Capture the cell that displays the provided text and extract its [x, y] central coordinate. 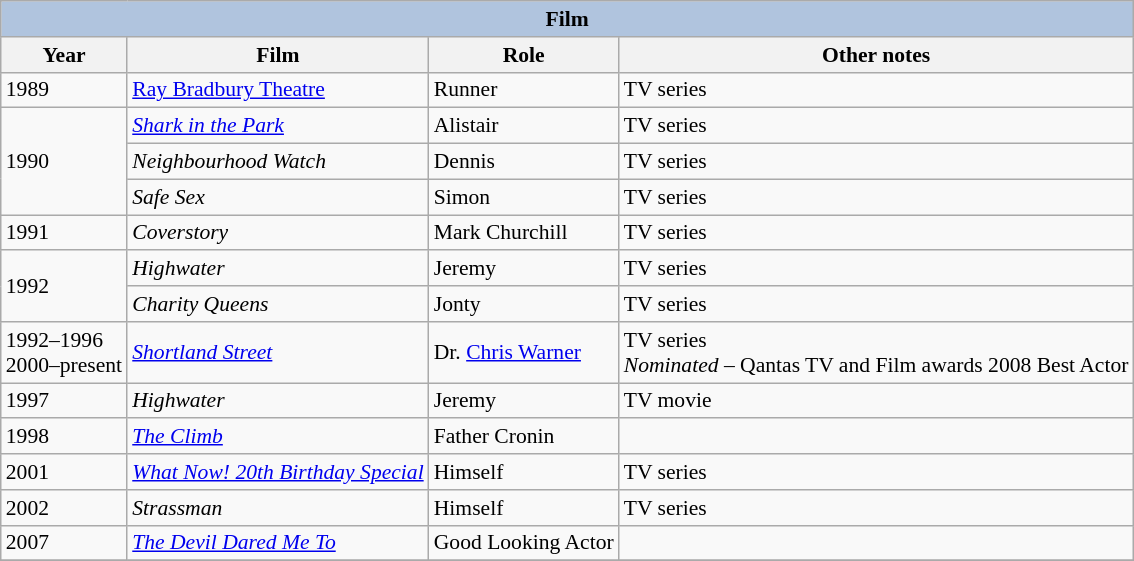
The Climb [278, 437]
Father Cronin [524, 437]
Alistair [524, 126]
Ray Bradbury Theatre [278, 90]
Neighbourhood Watch [278, 162]
1992 [64, 286]
Dennis [524, 162]
Shortland Street [278, 352]
1992–19962000–present [64, 352]
2007 [64, 543]
1998 [64, 437]
1997 [64, 401]
Mark Churchill [524, 233]
1991 [64, 233]
The Devil Dared Me To [278, 543]
Coverstory [278, 233]
Role [524, 55]
Simon [524, 197]
Good Looking Actor [524, 543]
Strassman [278, 508]
1989 [64, 90]
What Now! 20th Birthday Special [278, 472]
Other notes [876, 55]
Safe Sex [278, 197]
Jonty [524, 304]
TV movie [876, 401]
Runner [524, 90]
Dr. Chris Warner [524, 352]
TV seriesNominated – Qantas TV and Film awards 2008 Best Actor [876, 352]
2002 [64, 508]
Year [64, 55]
Charity Queens [278, 304]
2001 [64, 472]
Shark in the Park [278, 126]
1990 [64, 162]
